Return the (x, y) coordinate for the center point of the cell that contains the specified text.  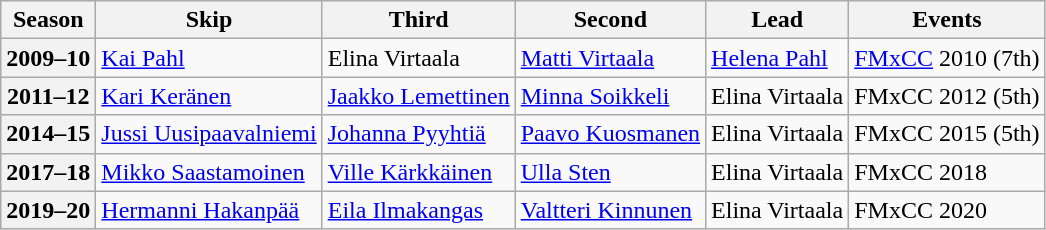
2009–10 (48, 58)
Kai Pahl (209, 58)
Ulla Sten (610, 172)
2014–15 (48, 134)
Second (610, 20)
Kari Keränen (209, 96)
FMxCC 2015 (5th) (947, 134)
Valtteri Kinnunen (610, 210)
Jussi Uusipaavalniemi (209, 134)
Jaakko Lemettinen (418, 96)
Third (418, 20)
Johanna Pyyhtiä (418, 134)
Ville Kärkkäinen (418, 172)
Helena Pahl (778, 58)
2019–20 (48, 210)
Paavo Kuosmanen (610, 134)
2011–12 (48, 96)
Lead (778, 20)
Events (947, 20)
Skip (209, 20)
FMxCC 2018 (947, 172)
FMxCC 2012 (5th) (947, 96)
Hermanni Hakanpää (209, 210)
Minna Soikkeli (610, 96)
FMxCC 2010 (7th) (947, 58)
Eila Ilmakangas (418, 210)
Season (48, 20)
FMxCC 2020 (947, 210)
2017–18 (48, 172)
Matti Virtaala (610, 58)
Mikko Saastamoinen (209, 172)
